From the cell containing the given text, extract its center point as (x, y) coordinate. 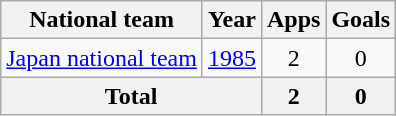
Goals (361, 20)
National team (102, 20)
Japan national team (102, 58)
Year (232, 20)
Apps (293, 20)
Total (132, 96)
1985 (232, 58)
